Scan for the cell matching the given text and deliver its (X, Y) coordinate at center. 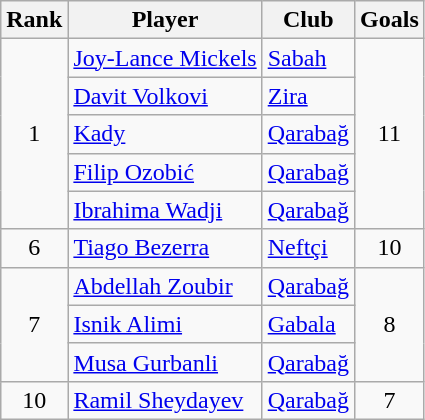
Neftçi (308, 248)
8 (390, 324)
11 (390, 134)
Rank (34, 20)
Ramil Sheydayev (165, 400)
Ibrahima Wadji (165, 210)
Goals (390, 20)
Joy-Lance Mickels (165, 58)
Gabala (308, 324)
Filip Ozobić (165, 172)
Musa Gurbanli (165, 362)
Davit Volkovi (165, 96)
Club (308, 20)
Player (165, 20)
Sabah (308, 58)
Abdellah Zoubir (165, 286)
6 (34, 248)
Isnik Alimi (165, 324)
Tiago Bezerra (165, 248)
Kady (165, 134)
1 (34, 134)
Zira (308, 96)
